Scan for the cell matching the given text and deliver its (X, Y) coordinate at center. 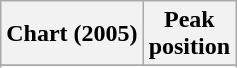
Peakposition (189, 34)
Chart (2005) (72, 34)
